Return (X, Y) of the center of cell containing provided text 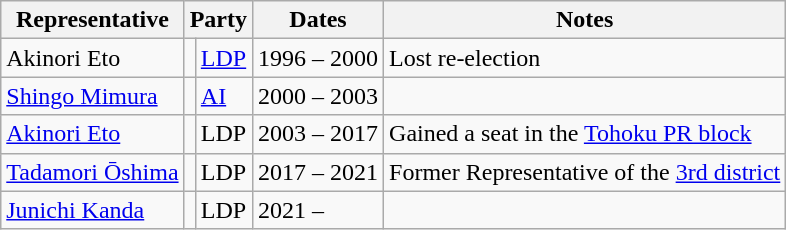
2000 – 2003 (318, 96)
Party (218, 20)
AI (224, 96)
Dates (318, 20)
Former Representative of the 3rd district (585, 172)
Tadamori Ōshima (92, 172)
1996 – 2000 (318, 58)
2021 – (318, 210)
2017 – 2021 (318, 172)
Junichi Kanda (92, 210)
Lost re-election (585, 58)
Shingo Mimura (92, 96)
Gained a seat in the Tohoku PR block (585, 134)
Representative (92, 20)
2003 – 2017 (318, 134)
Notes (585, 20)
